Capture the cell that displays the provided text and extract its (x, y) central coordinate. 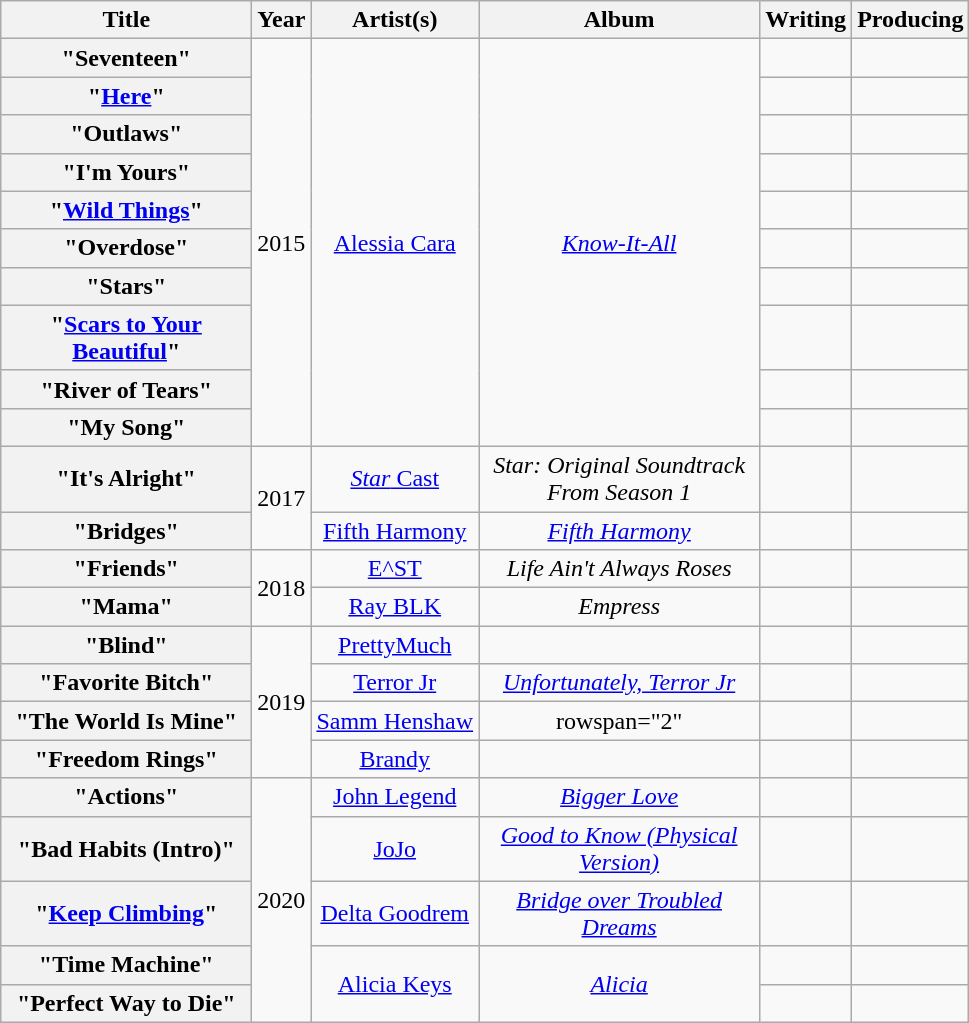
"Outlaws" (126, 134)
John Legend (395, 797)
Star Cast (395, 478)
"Here" (126, 96)
E^ST (395, 569)
Alessia Cara (395, 243)
Producing (910, 20)
Ray BLK (395, 607)
"Blind" (126, 645)
"My Song" (126, 427)
"Seventeen" (126, 58)
Year (282, 20)
"Scars to Your Beautiful" (126, 338)
2019 (282, 702)
2015 (282, 243)
2017 (282, 498)
Terror Jr (395, 683)
Artist(s) (395, 20)
Samm Henshaw (395, 721)
"Perfect Way to Die" (126, 1003)
Writing (806, 20)
"Freedom Rings" (126, 759)
"Actions" (126, 797)
"Mama" (126, 607)
Bigger Love (620, 797)
Unfortunately, Terror Jr (620, 683)
Title (126, 20)
JoJo (395, 848)
Brandy (395, 759)
"Wild Things" (126, 210)
Alicia (620, 984)
"Keep Climbing" (126, 914)
"River of Tears" (126, 389)
"Friends" (126, 569)
PrettyMuch (395, 645)
"Time Machine" (126, 965)
"It's Alright" (126, 478)
Delta Goodrem (395, 914)
"I'm Yours" (126, 172)
Life Ain't Always Roses (620, 569)
Album (620, 20)
Bridge over Troubled Dreams (620, 914)
rowspan="2" (620, 721)
"Bad Habits (Intro)" (126, 848)
Good to Know (Physical Version) (620, 848)
"The World Is Mine" (126, 721)
"Bridges" (126, 531)
"Favorite Bitch" (126, 683)
Empress (620, 607)
Alicia Keys (395, 984)
2018 (282, 588)
2020 (282, 900)
"Overdose" (126, 248)
Know-It-All (620, 243)
"Stars" (126, 286)
Star: Original Soundtrack From Season 1 (620, 478)
